Find where the given text appears and provide that cell's center as [x, y] coordinate. 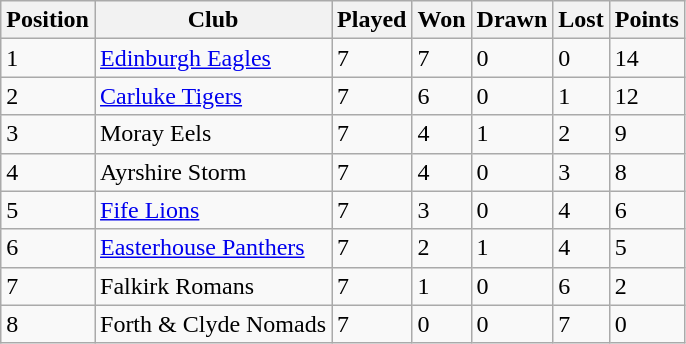
Played [372, 20]
Forth & Clyde Nomads [212, 324]
Points [646, 20]
Position [48, 20]
12 [646, 96]
Lost [581, 20]
Club [212, 20]
Edinburgh Eagles [212, 58]
Ayrshire Storm [212, 172]
Easterhouse Panthers [212, 248]
Fife Lions [212, 210]
Won [442, 20]
Moray Eels [212, 134]
9 [646, 134]
Carluke Tigers [212, 96]
Drawn [512, 20]
14 [646, 58]
Falkirk Romans [212, 286]
